Find where the given text appears and provide that cell's center as (x, y) coordinate. 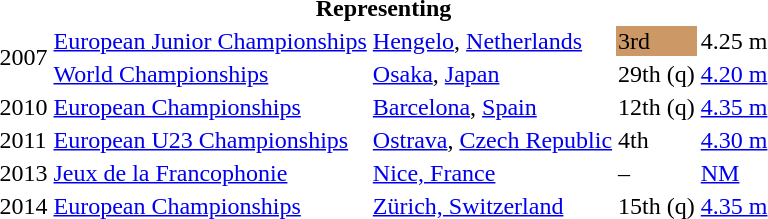
Hengelo, Netherlands (492, 41)
29th (q) (657, 74)
Ostrava, Czech Republic (492, 140)
4th (657, 140)
Osaka, Japan (492, 74)
European U23 Championships (210, 140)
World Championships (210, 74)
3rd (657, 41)
Jeux de la Francophonie (210, 173)
European Junior Championships (210, 41)
– (657, 173)
Nice, France (492, 173)
European Championships (210, 107)
12th (q) (657, 107)
Barcelona, Spain (492, 107)
